Return the (x, y) coordinate for the center point of the cell that contains the specified text.  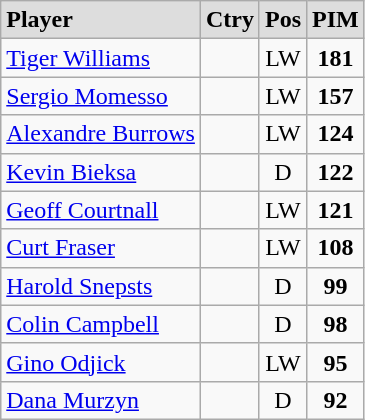
Gino Odjick (101, 362)
124 (336, 134)
Player (101, 20)
95 (336, 362)
Sergio Momesso (101, 96)
181 (336, 58)
121 (336, 210)
157 (336, 96)
Colin Campbell (101, 324)
Dana Murzyn (101, 400)
98 (336, 324)
92 (336, 400)
Tiger Williams (101, 58)
122 (336, 172)
Geoff Courtnall (101, 210)
Ctry (230, 20)
99 (336, 286)
Pos (282, 20)
Curt Fraser (101, 248)
PIM (336, 20)
108 (336, 248)
Harold Snepsts (101, 286)
Kevin Bieksa (101, 172)
Alexandre Burrows (101, 134)
